Search for the cell housing the specified text and yield its (X, Y) center coordinate. 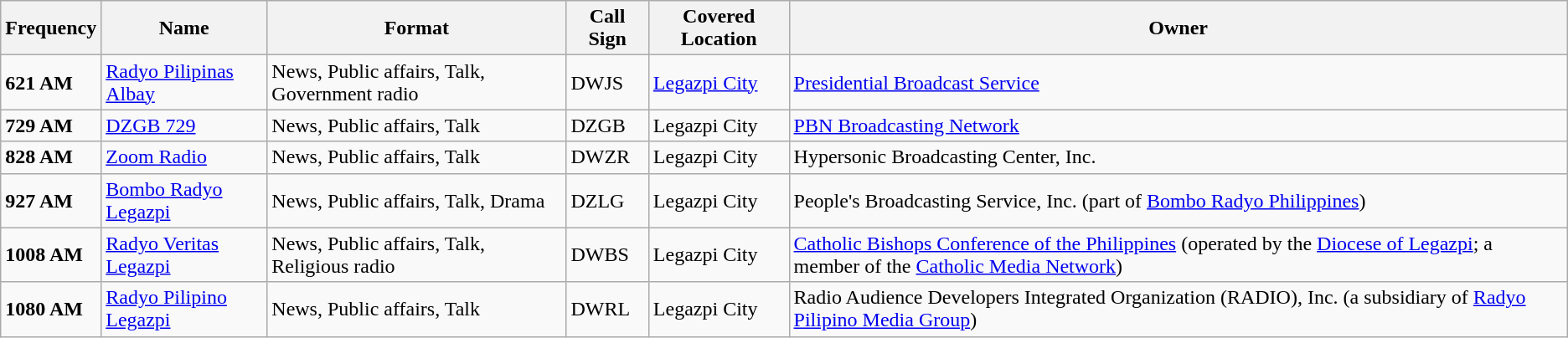
Name (184, 28)
Radio Audience Developers Integrated Organization (RADIO), Inc. (a subsidiary of Radyo Pilipino Media Group) (1178, 310)
Presidential Broadcast Service (1178, 82)
Zoom Radio (184, 157)
Catholic Bishops Conference of the Philippines (operated by the Diocese of Legazpi; a member of the Catholic Media Network) (1178, 254)
DWBS (607, 254)
1008 AM (51, 254)
DZGB 729 (184, 125)
Owner (1178, 28)
Covered Location (719, 28)
DWJS (607, 82)
828 AM (51, 157)
Radyo Pilipino Legazpi (184, 310)
Radyo Veritas Legazpi (184, 254)
Frequency (51, 28)
News, Public affairs, Talk, Religious radio (417, 254)
DZLG (607, 201)
Hypersonic Broadcasting Center, Inc. (1178, 157)
DWZR (607, 157)
People's Broadcasting Service, Inc. (part of Bombo Radyo Philippines) (1178, 201)
Radyo Pilipinas Albay (184, 82)
DZGB (607, 125)
PBN Broadcasting Network (1178, 125)
927 AM (51, 201)
News, Public affairs, Talk, Government radio (417, 82)
Bombo Radyo Legazpi (184, 201)
News, Public affairs, Talk, Drama (417, 201)
Format (417, 28)
729 AM (51, 125)
Call Sign (607, 28)
1080 AM (51, 310)
621 AM (51, 82)
DWRL (607, 310)
